Detect which cell encompasses the target text, then output its (x, y) center coordinate. 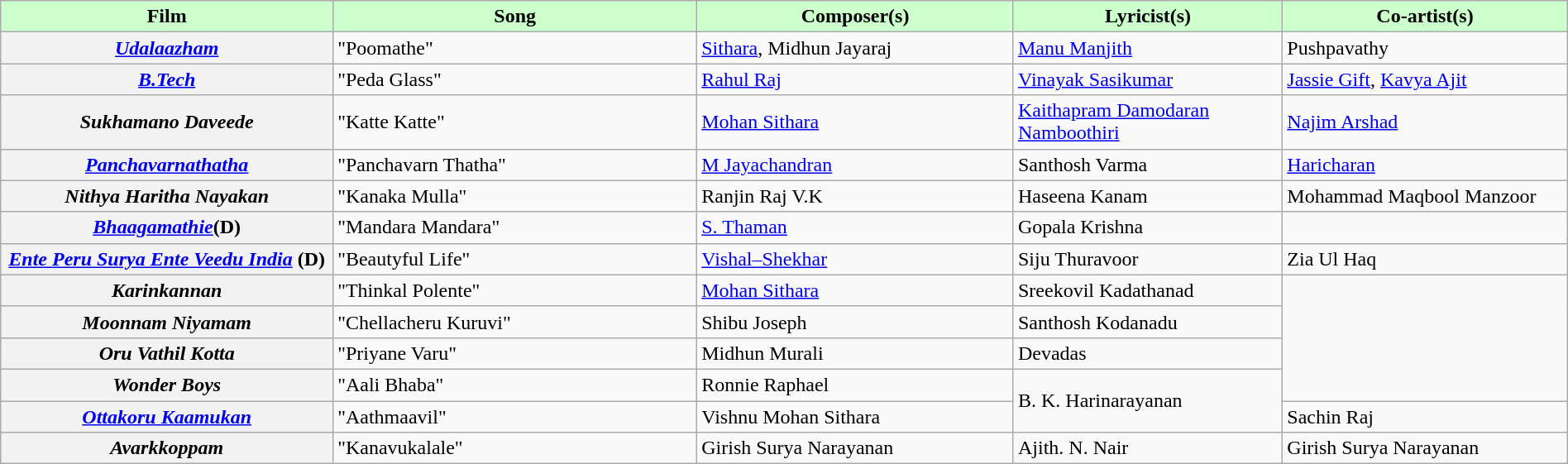
Vishnu Mohan Sithara (855, 416)
Jassie Gift, Kavya Ajit (1425, 79)
Karinkannan (167, 290)
Composer(s) (855, 17)
"Kanavukalale" (515, 448)
Panchavarnathatha (167, 165)
M Jayachandran (855, 165)
Ronnie Raphael (855, 385)
Avarkkoppam (167, 448)
Udalaazham (167, 48)
"Poomathe" (515, 48)
"Beautyful Life" (515, 259)
Sreekovil Kadathanad (1148, 290)
B. K. Harinarayanan (1148, 400)
Manu Manjith (1148, 48)
Santhosh Kodanadu (1148, 322)
"Peda Glass" (515, 79)
Siju Thuravoor (1148, 259)
Vishal–Shekhar (855, 259)
Co-artist(s) (1425, 17)
Santhosh Varma (1148, 165)
Moonnam Niyamam (167, 322)
Vinayak Sasikumar (1148, 79)
Haricharan (1425, 165)
"Chellacheru Kuruvi" (515, 322)
Gopala Krishna (1148, 227)
Devadas (1148, 353)
"Katte Katte" (515, 122)
Ajith. N. Nair (1148, 448)
Song (515, 17)
"Aathmaavil" (515, 416)
"Mandara Mandara" (515, 227)
"Priyane Varu" (515, 353)
Shibu Joseph (855, 322)
Haseena Kanam (1148, 196)
Film (167, 17)
"Kanaka Mulla" (515, 196)
B.Tech (167, 79)
Wonder Boys (167, 385)
Mohammad Maqbool Manzoor (1425, 196)
Pushpavathy (1425, 48)
"Aali Bhaba" (515, 385)
Lyricist(s) (1148, 17)
Oru Vathil Kotta (167, 353)
Ranjin Raj V.K (855, 196)
"Panchavarn Thatha" (515, 165)
Sithara, Midhun Jayaraj (855, 48)
Sachin Raj (1425, 416)
Rahul Raj (855, 79)
Ottakoru Kaamukan (167, 416)
Zia Ul Haq (1425, 259)
S. Thaman (855, 227)
"Thinkal Polente" (515, 290)
Najim Arshad (1425, 122)
Bhaagamathie(D) (167, 227)
Sukhamano Daveede (167, 122)
Kaithapram Damodaran Namboothiri (1148, 122)
Nithya Haritha Nayakan (167, 196)
Midhun Murali (855, 353)
Ente Peru Surya Ente Veedu India (D) (167, 259)
